For the text-containing cell, return its midpoint in [X, Y] coordinate format. 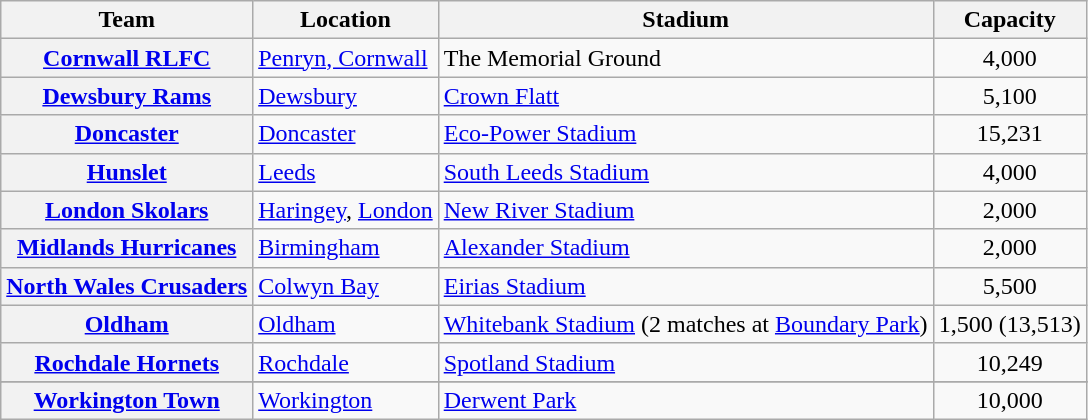
Whitebank Stadium (2 matches at Boundary Park) [686, 324]
Penryn, Cornwall [346, 58]
Team [127, 20]
Eirias Stadium [686, 286]
Workington [346, 400]
Dewsbury [346, 96]
10,000 [1010, 400]
Location [346, 20]
Rochdale [346, 362]
5,100 [1010, 96]
Crown Flatt [686, 96]
Stadium [686, 20]
Hunslet [127, 172]
Haringey, London [346, 210]
Eco-Power Stadium [686, 134]
London Skolars [127, 210]
Alexander Stadium [686, 248]
Workington Town [127, 400]
Rochdale Hornets [127, 362]
Midlands Hurricanes [127, 248]
1,500 (13,513) [1010, 324]
Derwent Park [686, 400]
Birmingham [346, 248]
Cornwall RLFC [127, 58]
North Wales Crusaders [127, 286]
10,249 [1010, 362]
Colwyn Bay [346, 286]
South Leeds Stadium [686, 172]
15,231 [1010, 134]
Spotland Stadium [686, 362]
Capacity [1010, 20]
The Memorial Ground [686, 58]
New River Stadium [686, 210]
Dewsbury Rams [127, 96]
Leeds [346, 172]
5,500 [1010, 286]
